Capture the cell that displays the provided text and extract its [X, Y] central coordinate. 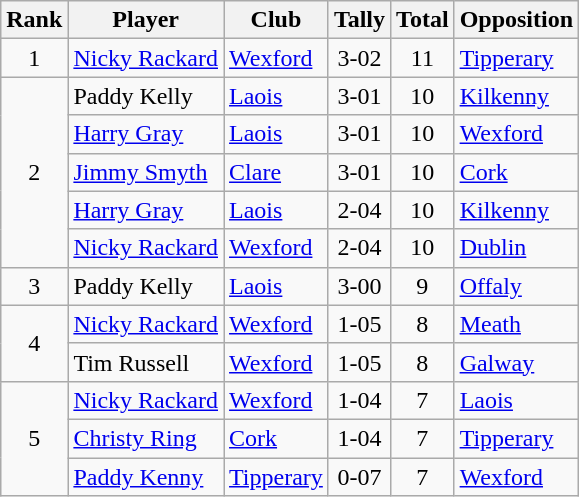
3-02 [359, 58]
Tally [359, 20]
Opposition [516, 20]
11 [423, 58]
Club [276, 20]
Offaly [516, 286]
Meath [516, 324]
2 [34, 172]
Dublin [516, 248]
Jimmy Smyth [146, 172]
9 [423, 286]
Galway [516, 362]
3-00 [359, 286]
Tim Russell [146, 362]
Player [146, 20]
Rank [34, 20]
1 [34, 58]
Christy Ring [146, 438]
0-07 [359, 477]
3 [34, 286]
Paddy Kenny [146, 477]
5 [34, 438]
Clare [276, 172]
4 [34, 343]
Total [423, 20]
